Identify which cell holds the provided text, then report its (X, Y) central coordinate. 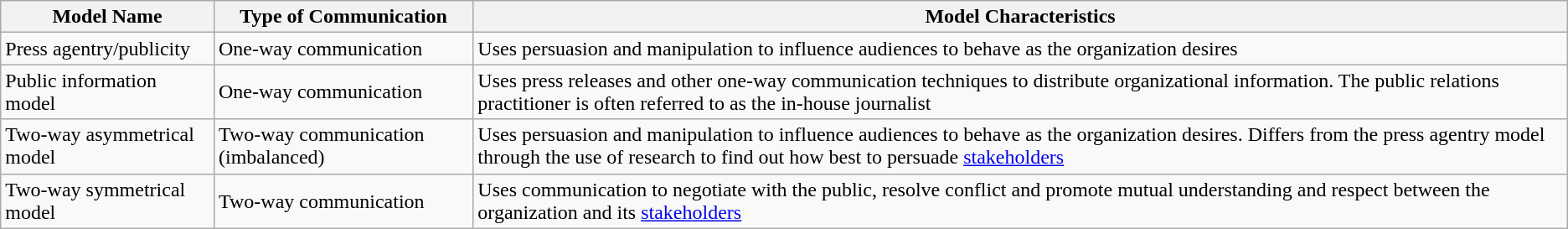
Type of Communication (343, 17)
Model Name (107, 17)
Press agentry/publicity (107, 49)
Two-way symmetrical model (107, 201)
Model Characteristics (1020, 17)
Public information model (107, 92)
Two-way communication (imbalanced) (343, 146)
Two-way asymmetrical model (107, 146)
Two-way communication (343, 201)
Uses persuasion and manipulation to influence audiences to behave as the organization desires (1020, 49)
